For the text-containing cell, return its midpoint in [x, y] coordinate format. 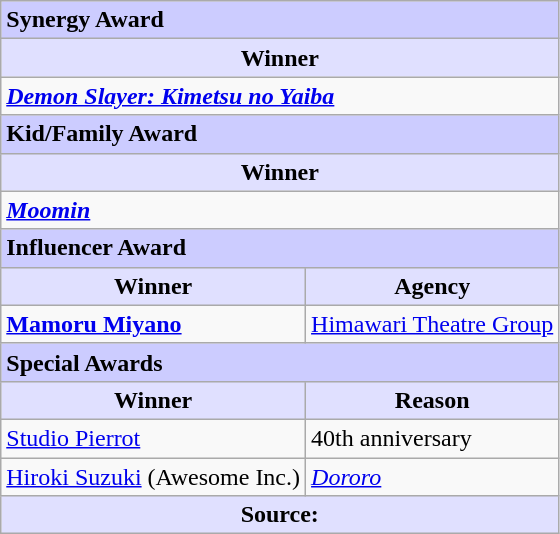
Kid/Family Award [280, 134]
Hiroki Suzuki (Awesome Inc.) [154, 477]
Special Awards [280, 362]
Reason [432, 400]
Mamoru Miyano [154, 324]
Himawari Theatre Group [432, 324]
Dororo [432, 477]
Source: [280, 515]
Demon Slayer: Kimetsu no Yaiba [280, 96]
Agency [432, 286]
40th anniversary [432, 438]
Studio Pierrot [154, 438]
Influencer Award [280, 248]
Moomin [280, 210]
Synergy Award [280, 20]
